Capture the cell that displays the provided text and extract its [X, Y] central coordinate. 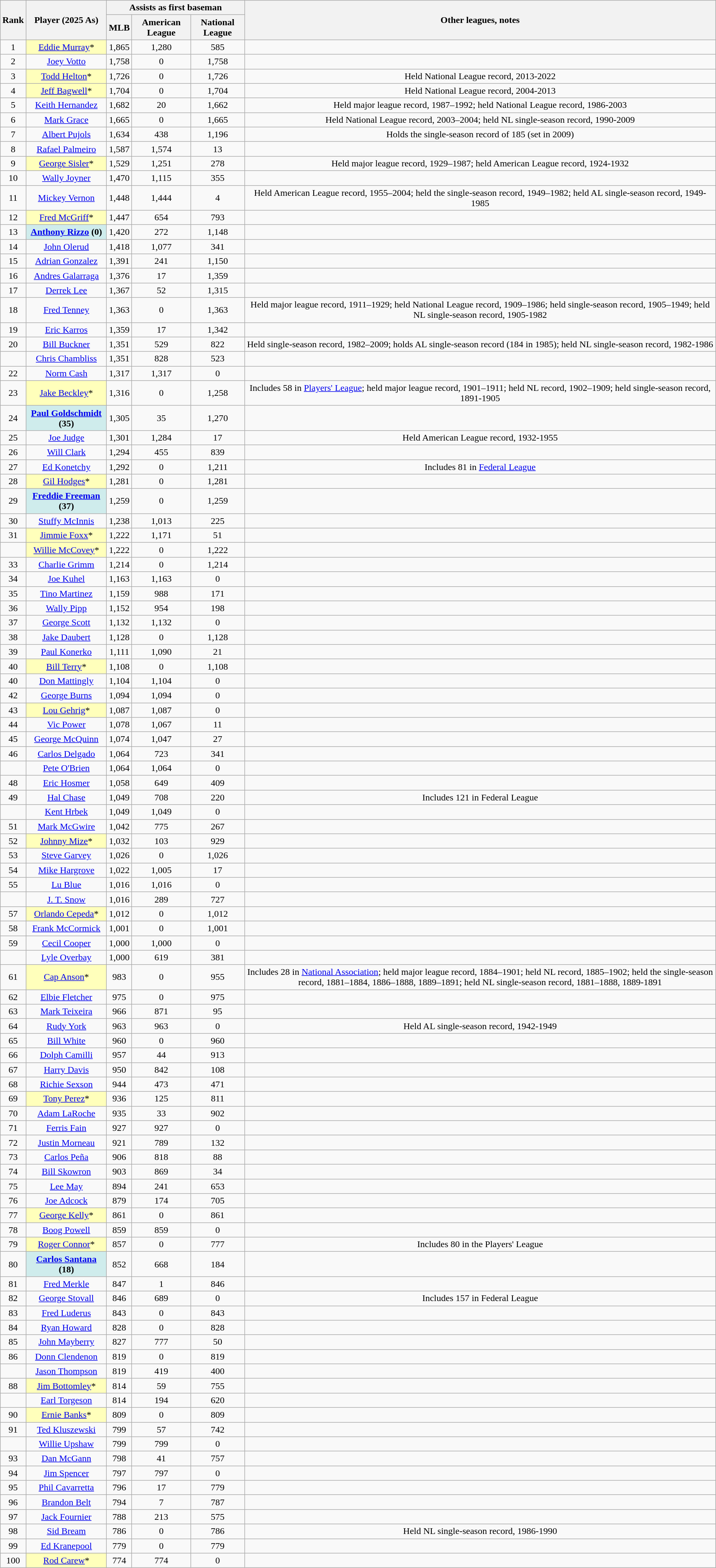
Johnny Mize* [67, 841]
82 [13, 1298]
Joe Adcock [67, 1201]
18 [13, 310]
50 [218, 1342]
1,005 [161, 870]
Anthony Rizzo (0) [67, 232]
1,078 [119, 725]
5 [13, 105]
Jason Thompson [67, 1371]
929 [218, 841]
Fred Tenney [67, 310]
Hal Chase [67, 797]
Freddie Freeman (37) [67, 501]
Jim Bottomley* [67, 1386]
Eric Karros [67, 330]
71 [13, 1128]
1,529 [119, 163]
46 [13, 754]
38 [13, 637]
Dan McGann [67, 1459]
852 [119, 1264]
Held American League record, 1932-1955 [480, 438]
15 [13, 261]
1,376 [119, 276]
Cap Anson* [67, 978]
1,058 [119, 783]
818 [161, 1157]
620 [218, 1400]
2 [13, 62]
41 [161, 1459]
1,171 [161, 535]
272 [161, 232]
Tony Perez* [67, 1099]
1,074 [119, 739]
1,865 [119, 47]
Held National League record, 2003–2004; held NL single-season record, 1990-2009 [480, 120]
21 [218, 652]
George Sisler* [67, 163]
Fred Luderus [67, 1313]
Donn Clendenon [67, 1357]
1,159 [119, 594]
98 [13, 1531]
91 [13, 1429]
Mark Teixeira [67, 1012]
1,367 [119, 290]
28 [13, 481]
Don Mattingly [67, 681]
1,301 [119, 438]
86 [13, 1357]
798 [119, 1459]
1,111 [119, 652]
Carlos Delgado [67, 754]
Roger Connor* [67, 1244]
847 [119, 1284]
1,258 [218, 393]
62 [13, 997]
Bill Skowron [67, 1171]
31 [13, 535]
61 [13, 978]
Lou Gehrig* [67, 710]
Ed Kranepool [67, 1546]
Willie Upshaw [67, 1444]
355 [218, 178]
1,634 [119, 134]
Player (2025 As) [67, 20]
Boog Powell [67, 1230]
John Mayberry [67, 1342]
184 [218, 1264]
935 [119, 1113]
727 [218, 899]
213 [161, 1517]
68 [13, 1084]
Todd Helton* [67, 76]
Paul Konerko [67, 652]
220 [218, 797]
Joey Votto [67, 62]
77 [13, 1215]
63 [13, 1012]
Joe Kuhel [67, 579]
79 [13, 1244]
1,042 [119, 826]
1,587 [119, 149]
45 [13, 739]
Cecil Cooper [67, 943]
775 [161, 826]
Eddie Murray* [67, 47]
94 [13, 1473]
Rafael Palmeiro [67, 149]
Steve Garvey [67, 856]
Lyle Overbay [67, 958]
1,047 [161, 739]
575 [218, 1517]
97 [13, 1517]
Sid Bream [67, 1531]
43 [13, 710]
Willie McCovey* [67, 550]
879 [119, 1201]
42 [13, 695]
Jake Daubert [67, 637]
36 [13, 608]
1,470 [119, 178]
10 [13, 178]
Includes 121 in Federal League [480, 797]
George Scott [67, 623]
966 [119, 1012]
708 [161, 797]
132 [218, 1142]
67 [13, 1070]
950 [119, 1070]
954 [161, 608]
Held major league record, 1929–1987; held American League record, 1924-1932 [480, 163]
Bill Buckner [67, 344]
839 [218, 452]
649 [161, 783]
53 [13, 856]
1,022 [119, 870]
1,152 [119, 608]
827 [119, 1342]
1,447 [119, 218]
Wally Pipp [67, 608]
1,418 [119, 247]
171 [218, 594]
39 [13, 652]
6 [13, 120]
90 [13, 1415]
Held major league record, 1987–1992; held National League record, 1986-2003 [480, 105]
381 [218, 958]
65 [13, 1041]
Held National League record, 2013-2022 [480, 76]
Albert Pujols [67, 134]
894 [119, 1186]
955 [218, 978]
Stuffy McInnis [67, 521]
1,391 [119, 261]
George Stovall [67, 1298]
278 [218, 163]
3 [13, 76]
49 [13, 797]
788 [119, 1517]
289 [161, 899]
George Burns [67, 695]
19 [13, 330]
419 [161, 1371]
81 [13, 1284]
471 [218, 1084]
529 [161, 344]
Held AL single-season record, 1942-1949 [480, 1026]
194 [161, 1400]
George Kelly* [67, 1215]
58 [13, 928]
26 [13, 452]
29 [13, 501]
174 [161, 1201]
Jimmie Foxx* [67, 535]
1,238 [119, 521]
Adam LaRoche [67, 1113]
1,682 [119, 105]
64 [13, 1026]
906 [119, 1157]
742 [218, 1429]
73 [13, 1157]
Ernie Banks* [67, 1415]
903 [119, 1171]
Frank McCormick [67, 928]
1,292 [119, 467]
24 [13, 418]
1,315 [218, 290]
1,115 [161, 178]
1,662 [218, 105]
Earl Torgeson [67, 1400]
54 [13, 870]
1,444 [161, 197]
American League [161, 28]
267 [218, 826]
Elbie Fletcher [67, 997]
Includes 58 in Players' League; held major league record, 1901–1911; held NL record, 1902–1909; held single-season record, 1891-1905 [480, 393]
Eric Hosmer [67, 783]
811 [218, 1099]
1,270 [218, 418]
757 [218, 1459]
Includes 157 in Federal League [480, 1298]
Keith Hernandez [67, 105]
1,148 [218, 232]
936 [119, 1099]
Chris Chambliss [67, 359]
Mark Grace [67, 120]
93 [13, 1459]
455 [161, 452]
25 [13, 438]
Jeff Bagwell* [67, 91]
30 [13, 521]
J. T. Snow [67, 899]
Tino Martinez [67, 594]
Other leagues, notes [480, 20]
74 [13, 1171]
857 [119, 1244]
Andres Galarraga [67, 276]
Held American League record, 1955–2004; held the single-season record, 1949–1982; held AL single-season record, 1949-1985 [480, 197]
Held single-season record, 1982–2009; holds AL single-season record (184 in 1985); held NL single-season record, 1982-1986 [480, 344]
76 [13, 1201]
1,251 [161, 163]
Ted Kluszewski [67, 1429]
438 [161, 134]
869 [161, 1171]
Pete O'Brien [67, 768]
1,013 [161, 521]
1,150 [218, 261]
125 [161, 1099]
473 [161, 1084]
1,280 [161, 47]
66 [13, 1055]
1,284 [161, 438]
Jim Spencer [67, 1473]
Harry Davis [67, 1070]
1,196 [218, 134]
1,090 [161, 652]
1,211 [218, 467]
Ferris Fain [67, 1128]
Kent Hrbek [67, 812]
Bill White [67, 1041]
Ryan Howard [67, 1327]
921 [119, 1142]
Justin Morneau [67, 1142]
523 [218, 359]
Fred McGriff* [67, 218]
705 [218, 1201]
Jack Fournier [67, 1517]
12 [13, 218]
Carlos Santana (18) [67, 1264]
75 [13, 1186]
Mark McGwire [67, 826]
Holds the single-season record of 185 (set in 2009) [480, 134]
1,420 [119, 232]
Joe Judge [67, 438]
69 [13, 1099]
Carlos Peña [67, 1157]
99 [13, 1546]
14 [13, 247]
Lu Blue [67, 885]
Norm Cash [67, 373]
National League [218, 28]
Paul Goldschmidt (35) [67, 418]
Gil Hodges* [67, 481]
619 [161, 958]
653 [218, 1186]
1,316 [119, 393]
654 [161, 218]
Charlie Grimm [67, 564]
Assists as first baseman [176, 8]
96 [13, 1502]
72 [13, 1142]
796 [119, 1488]
Includes 80 in the Players' League [480, 1244]
22 [13, 373]
80 [13, 1264]
Ed Konetchy [67, 467]
585 [218, 47]
37 [13, 623]
902 [218, 1113]
913 [218, 1055]
85 [13, 1342]
871 [161, 1012]
225 [218, 521]
988 [161, 594]
668 [161, 1264]
794 [119, 1502]
84 [13, 1327]
1,574 [161, 149]
8 [13, 149]
Rudy York [67, 1026]
MLB [119, 28]
Vic Power [67, 725]
100 [13, 1560]
103 [161, 841]
70 [13, 1113]
409 [218, 783]
793 [218, 218]
Held National League record, 2004-2013 [480, 91]
Held NL single-season record, 1986-1990 [480, 1531]
23 [13, 393]
789 [161, 1142]
Richie Sexson [67, 1084]
Includes 81 in Federal League [480, 467]
Phil Cavarretta [67, 1488]
55 [13, 885]
689 [161, 1298]
Orlando Cepeda* [67, 914]
957 [119, 1055]
Rod Carew* [67, 1560]
983 [119, 978]
Brandon Belt [67, 1502]
755 [218, 1386]
16 [13, 276]
Derrek Lee [67, 290]
Lee May [67, 1186]
Adrian Gonzalez [67, 261]
Mickey Vernon [67, 197]
George McQuinn [67, 739]
1,448 [119, 197]
Dolph Camilli [67, 1055]
Wally Joyner [67, 178]
198 [218, 608]
1,067 [161, 725]
Fred Merkle [67, 1284]
1,294 [119, 452]
John Olerud [67, 247]
400 [218, 1371]
108 [218, 1070]
944 [119, 1084]
1,305 [119, 418]
Will Clark [67, 452]
83 [13, 1313]
1,032 [119, 841]
Jake Beckley* [67, 393]
78 [13, 1230]
Mike Hargrove [67, 870]
Rank [13, 20]
723 [161, 754]
1,077 [161, 247]
842 [161, 1070]
1,342 [218, 330]
48 [13, 783]
822 [218, 344]
787 [218, 1502]
9 [13, 163]
Bill Terry* [67, 666]
